Provide the [X, Y] coordinate of the cell's center where the given text is located.  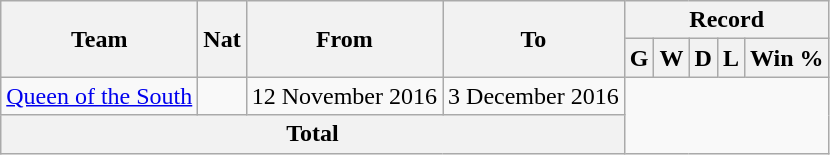
12 November 2016 [344, 96]
Queen of the South [100, 96]
G [639, 58]
Record [726, 20]
3 December 2016 [534, 96]
L [730, 58]
Team [100, 39]
From [344, 39]
Nat [222, 39]
D [703, 58]
Total [312, 134]
Win % [786, 58]
To [534, 39]
W [672, 58]
